Return the (x, y) coordinate for the center point of the cell that contains the specified text.  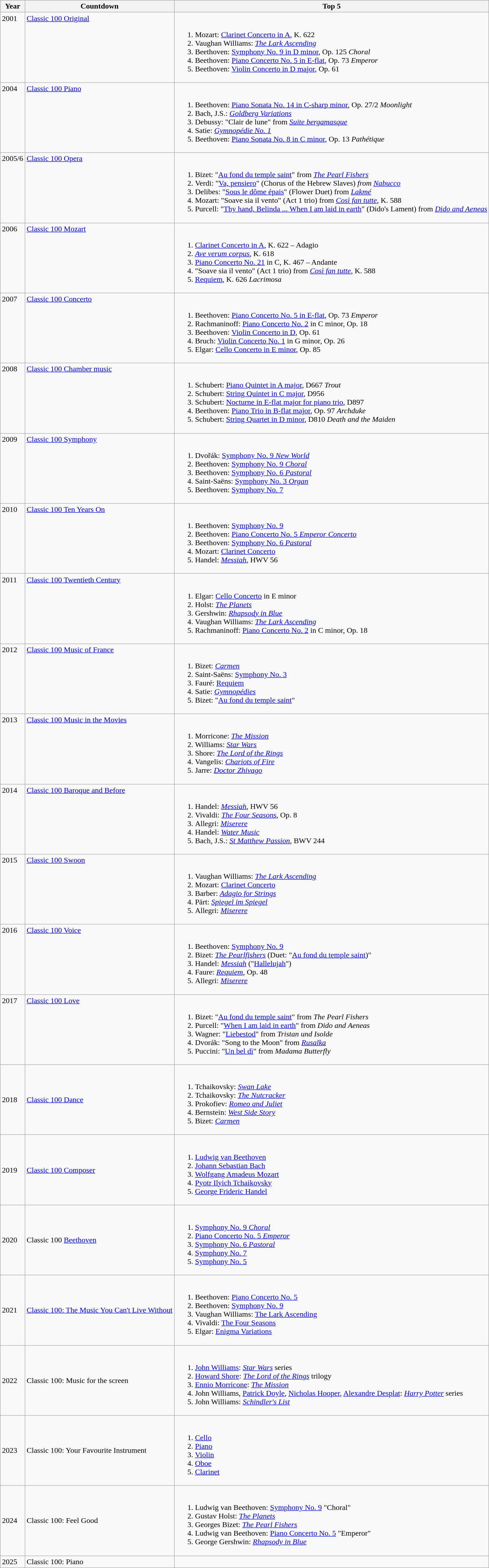
2007 (13, 328)
2005/6 (13, 188)
2010 (13, 538)
2009 (13, 468)
Classic 100 Voice (100, 960)
Classic 100 Symphony (100, 468)
2022 (13, 1380)
2020 (13, 1240)
Classic 100 Beethoven (100, 1240)
2004 (13, 117)
Tchaikovsky: Swan LakeTchaikovsky: The NutcrackerProkofiev: Romeo and JulietBernstein: West Side StoryBizet: Carmen (332, 1100)
Classic 100: Piano (100, 1562)
Classic 100 Swoon (100, 889)
Classic 100 Ten Years On (100, 538)
Handel: Messiah, HWV 56Vivaldi: The Four Seasons, Op. 8Allegri: MiserereHandel: Water MusicBach, J.S.: St Matthew Passion, BWV 244 (332, 819)
2023 (13, 1450)
Vaughan Williams: The Lark AscendingMozart: Clarinet ConcertoBarber: Adagio for StringsPärt: Spiegel im SpiegelAllegri: Miserere (332, 889)
2012 (13, 678)
Classic 100 Twentieth Century (100, 609)
2014 (13, 819)
CelloPianoViolinOboeClarinet (332, 1450)
2018 (13, 1100)
Classic 100 Dance (100, 1100)
Ludwig van BeethovenJohann Sebastian BachWolfgang Amadeus MozartPyotr Ilyich TchaikovskyGeorge Frideric Handel (332, 1170)
Bizet: CarmenSaint-Saëns: Symphony No. 3Fauré: RequiemSatie: GymnopédiesBizet: "Au fond du temple saint" (332, 678)
2011 (13, 609)
Beethoven: Piano Concerto No. 5Beethoven: Symphony No. 9Vaughan Williams: The Lark AscendingVivaldi: The Four SeasonsElgar: Enigma Variations (332, 1310)
Morricone: The MissionWilliams: Star WarsShore: The Lord of the RingsVangelis: Chariots of FireJarre: Doctor Zhivago (332, 749)
2016 (13, 960)
2024 (13, 1521)
Classic 100 Opera (100, 188)
Classic 100: The Music You Can't Live Without (100, 1310)
Classic 100: Feel Good (100, 1521)
2001 (13, 48)
Classic 100 Mozart (100, 258)
Classic 100 Concerto (100, 328)
Classic 100 Composer (100, 1170)
2013 (13, 749)
Classic 100 Music of France (100, 678)
Classic 100 Original (100, 48)
2021 (13, 1310)
Classic 100 Piano (100, 117)
Countdown (100, 6)
Classic 100 Chamber music (100, 398)
Classic 100: Music for the screen (100, 1380)
Classic 100: Your Favourite Instrument (100, 1450)
2019 (13, 1170)
2025 (13, 1562)
Year (13, 6)
Classic 100 Baroque and Before (100, 819)
Symphony No. 9 ChoralPiano Concerto No. 5 EmperorSymphony No. 6 PastoralSymphony No. 7Symphony No. 5 (332, 1240)
Classic 100 Love (100, 1029)
2017 (13, 1029)
Top 5 (332, 6)
2008 (13, 398)
Classic 100 Music in the Movies (100, 749)
2015 (13, 889)
2006 (13, 258)
